Extract the [X, Y] coordinate from the center of the cell holding the provided text.  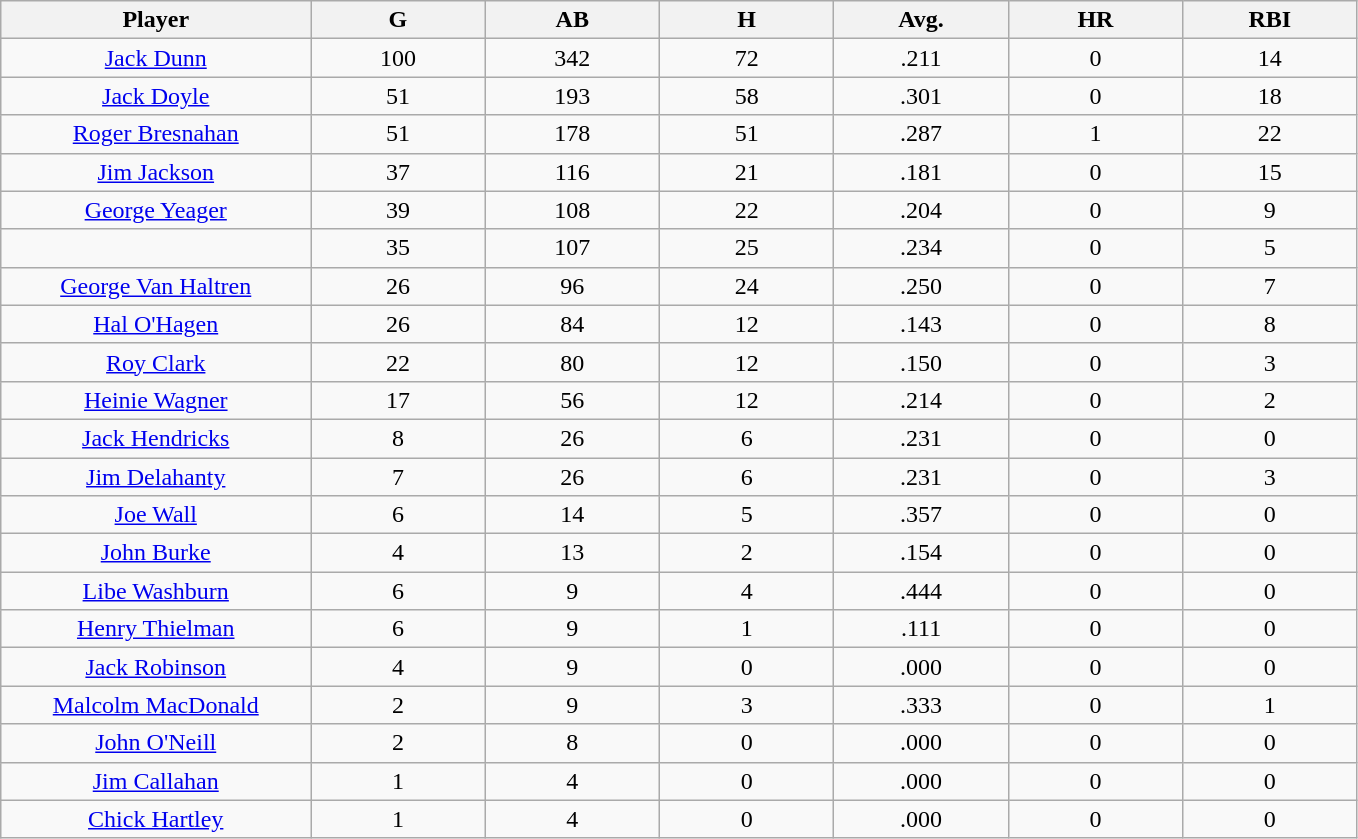
17 [398, 400]
Avg. [921, 20]
.143 [921, 324]
18 [1270, 96]
.204 [921, 210]
84 [572, 324]
.211 [921, 58]
Player [156, 20]
21 [746, 172]
100 [398, 58]
.111 [921, 629]
96 [572, 286]
H [746, 20]
25 [746, 248]
35 [398, 248]
Joe Wall [156, 515]
Jack Robinson [156, 667]
.154 [921, 553]
George Van Haltren [156, 286]
Chick Hartley [156, 819]
24 [746, 286]
.333 [921, 705]
72 [746, 58]
15 [1270, 172]
13 [572, 553]
John O'Neill [156, 743]
37 [398, 172]
Jack Hendricks [156, 438]
Hal O'Hagen [156, 324]
107 [572, 248]
.444 [921, 591]
RBI [1270, 20]
.181 [921, 172]
John Burke [156, 553]
39 [398, 210]
.234 [921, 248]
AB [572, 20]
Henry Thielman [156, 629]
178 [572, 134]
.357 [921, 515]
.250 [921, 286]
Jack Doyle [156, 96]
HR [1095, 20]
George Yeager [156, 210]
.214 [921, 400]
.301 [921, 96]
Jack Dunn [156, 58]
Malcolm MacDonald [156, 705]
Jim Jackson [156, 172]
Heinie Wagner [156, 400]
.150 [921, 362]
Jim Callahan [156, 781]
G [398, 20]
58 [746, 96]
342 [572, 58]
116 [572, 172]
108 [572, 210]
80 [572, 362]
.287 [921, 134]
Jim Delahanty [156, 477]
56 [572, 400]
Libe Washburn [156, 591]
Roger Bresnahan [156, 134]
Roy Clark [156, 362]
193 [572, 96]
